Provide the [x, y] coordinate of the cell's center where the given text is located.  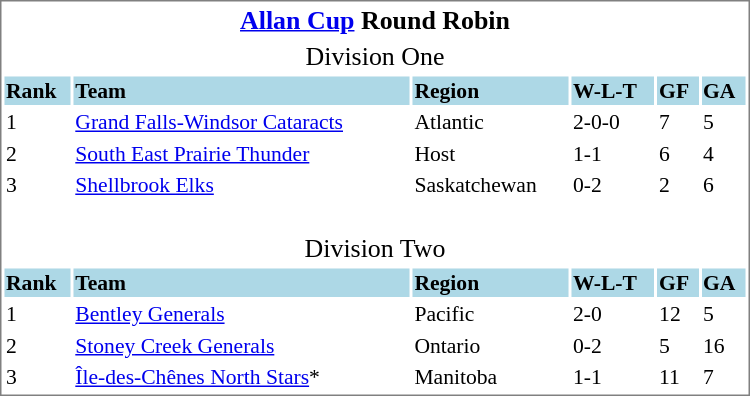
South East Prairie Thunder [242, 154]
Stoney Creek Generals [242, 346]
2-0 [612, 314]
Île-des-Chênes North Stars* [242, 377]
Ontario [491, 346]
Manitoba [491, 377]
Allan Cup Round Robin [374, 20]
12 [678, 314]
Grand Falls-Windsor Cataracts [242, 122]
16 [724, 346]
Shellbrook Elks [242, 185]
Division One [374, 56]
Atlantic [491, 122]
2-0-0 [612, 122]
11 [678, 377]
4 [724, 154]
Bentley Generals [242, 314]
Pacific [491, 314]
Saskatchewan [491, 185]
Division Two [374, 234]
Host [491, 154]
